Locate the cell with the specified text and output its [X, Y] center coordinate. 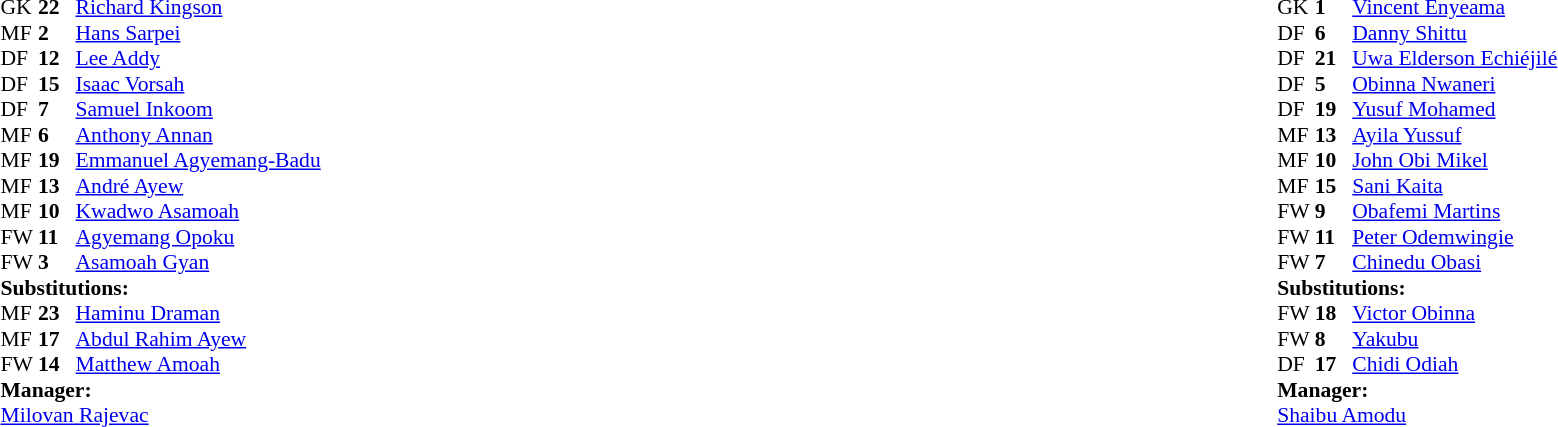
Anthony Annan [198, 135]
Haminu Draman [198, 313]
Chidi Odiah [1454, 365]
Isaac Vorsah [198, 84]
8 [1334, 339]
Peter Odemwingie [1454, 237]
André Ayew [198, 186]
Chinedu Obasi [1454, 263]
Yakubu [1454, 339]
Abdul Rahim Ayew [198, 339]
Asamoah Gyan [198, 263]
Sani Kaita [1454, 186]
23 [57, 313]
Matthew Amoah [198, 365]
Obafemi Martins [1454, 211]
Kwadwo Asamoah [198, 211]
2 [57, 33]
3 [57, 263]
Yusuf Mohamed [1454, 109]
Hans Sarpei [198, 33]
Agyemang Opoku [198, 237]
John Obi Mikel [1454, 161]
Danny Shittu [1454, 33]
Lee Addy [198, 59]
Samuel Inkoom [198, 109]
Obinna Nwaneri [1454, 84]
Victor Obinna [1454, 313]
21 [1334, 59]
14 [57, 365]
12 [57, 59]
Uwa Elderson Echiéjilé [1454, 59]
9 [1334, 211]
Emmanuel Agyemang-Badu [198, 161]
Ayila Yussuf [1454, 135]
18 [1334, 313]
5 [1334, 84]
